Return the (x, y) coordinate for the center point of the cell that contains the specified text.  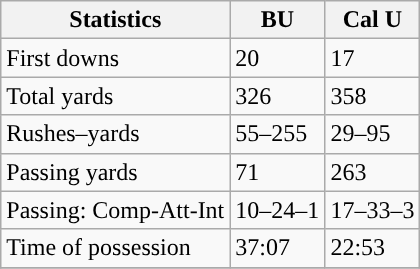
29–95 (372, 134)
First downs (116, 58)
Passing: Comp-Att-Int (116, 210)
BU (278, 20)
326 (278, 96)
Rushes–yards (116, 134)
17–33–3 (372, 210)
Total yards (116, 96)
55–255 (278, 134)
Cal U (372, 20)
Time of possession (116, 248)
10–24–1 (278, 210)
17 (372, 58)
358 (372, 96)
Passing yards (116, 172)
37:07 (278, 248)
22:53 (372, 248)
20 (278, 58)
263 (372, 172)
Statistics (116, 20)
71 (278, 172)
